Return the [X, Y] coordinate for the center point of the cell that contains the specified text.  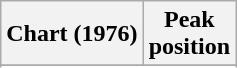
Peak position [189, 34]
Chart (1976) [72, 34]
